Identify which cell holds the provided text, then report its (x, y) central coordinate. 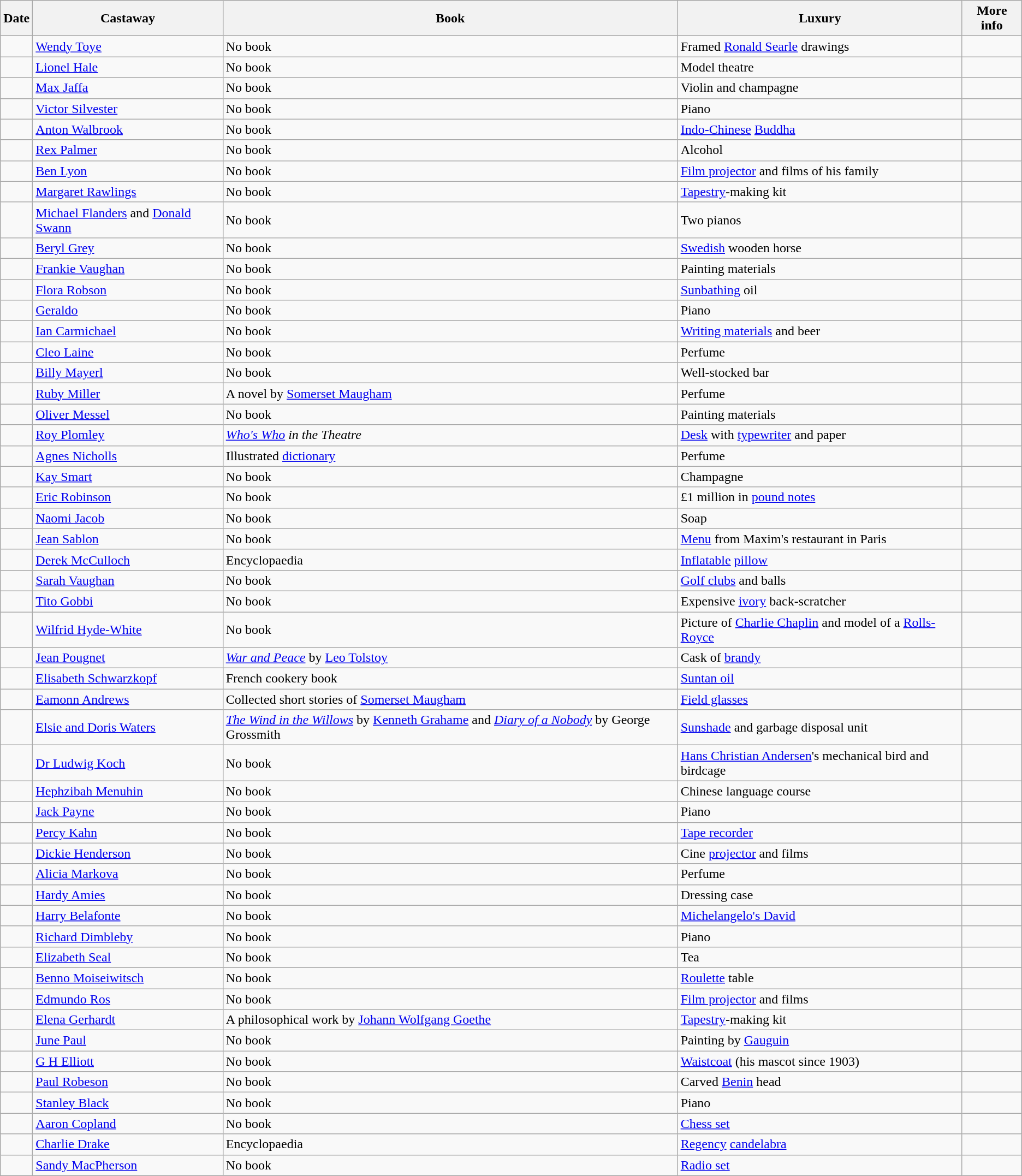
Jean Sablon (128, 539)
Dickie Henderson (128, 853)
Victor Silvester (128, 109)
Benno Moiseiwitsch (128, 978)
Elisabeth Schwarzkopf (128, 679)
Rex Palmer (128, 150)
Geraldo (128, 311)
£1 million in pound notes (820, 497)
Framed Ronald Searle drawings (820, 46)
Regency candelabra (820, 1144)
Tito Gobbi (128, 601)
G H Elliott (128, 1061)
Luxury (820, 19)
Well-stocked bar (820, 373)
Chess set (820, 1124)
Violin and champagne (820, 88)
Radio set (820, 1165)
Sandy MacPherson (128, 1165)
Two pianos (820, 219)
Jack Payne (128, 812)
Aaron Copland (128, 1124)
Carved Benin head (820, 1082)
Billy Mayerl (128, 373)
Michael Flanders and Donald Swann (128, 219)
Oliver Messel (128, 414)
Roulette table (820, 978)
Book (450, 19)
Hephzibah Menuhin (128, 791)
Sarah Vaughan (128, 580)
Desk with typewriter and paper (820, 435)
Elizabeth Seal (128, 957)
Model theatre (820, 67)
Hardy Amies (128, 895)
A novel by Somerset Maugham (450, 394)
Richard Dimbleby (128, 936)
Who's Who in the Theatre (450, 435)
Edmundo Ros (128, 999)
Jean Pougnet (128, 658)
Frankie Vaughan (128, 269)
Percy Kahn (128, 833)
Alicia Markova (128, 874)
Harry Belafonte (128, 916)
Kay Smart (128, 477)
Hans Christian Andersen's mechanical bird and birdcage (820, 763)
Golf clubs and balls (820, 580)
Roy Plomley (128, 435)
More info (991, 19)
Painting by Gauguin (820, 1041)
Film projector and films (820, 999)
Sunshade and garbage disposal unit (820, 727)
Inflatable pillow (820, 560)
Menu from Maxim's restaurant in Paris (820, 539)
Michelangelo's David (820, 916)
Lionel Hale (128, 67)
Illustrated dictionary (450, 456)
Ruby Miller (128, 394)
Alcohol (820, 150)
Naomi Jacob (128, 518)
Tape recorder (820, 833)
Charlie Drake (128, 1144)
Writing materials and beer (820, 331)
Indo-Chinese Buddha (820, 129)
Max Jaffa (128, 88)
Cask of brandy (820, 658)
Field glasses (820, 699)
Expensive ivory back-scratcher (820, 601)
Dressing case (820, 895)
Anton Walbrook (128, 129)
Champagne (820, 477)
Collected short stories of Somerset Maugham (450, 699)
Swedish wooden horse (820, 248)
Picture of Charlie Chaplin and model of a Rolls-Royce (820, 629)
Castaway (128, 19)
Cleo Laine (128, 352)
War and Peace by Leo Tolstoy (450, 658)
Dr Ludwig Koch (128, 763)
The Wind in the Willows by Kenneth Grahame and Diary of a Nobody by George Grossmith (450, 727)
Wilfrid Hyde-White (128, 629)
Ben Lyon (128, 171)
Cine projector and films (820, 853)
Beryl Grey (128, 248)
Date (16, 19)
A philosophical work by Johann Wolfgang Goethe (450, 1020)
Eamonn Andrews (128, 699)
Agnes Nicholls (128, 456)
Sunbathing oil (820, 290)
Wendy Toye (128, 46)
Eric Robinson (128, 497)
Derek McCulloch (128, 560)
Ian Carmichael (128, 331)
French cookery book (450, 679)
Paul Robeson (128, 1082)
Elsie and Doris Waters (128, 727)
Suntan oil (820, 679)
Soap (820, 518)
Film projector and films of his family (820, 171)
Elena Gerhardt (128, 1020)
June Paul (128, 1041)
Margaret Rawlings (128, 192)
Tea (820, 957)
Stanley Black (128, 1103)
Waistcoat (his mascot since 1903) (820, 1061)
Flora Robson (128, 290)
Chinese language course (820, 791)
